From the cell containing the given text, extract its center point as [X, Y] coordinate. 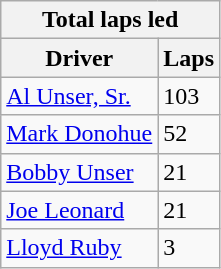
Bobby Unser [80, 172]
52 [189, 134]
Joe Leonard [80, 210]
Mark Donohue [80, 134]
103 [189, 96]
3 [189, 248]
Total laps led [110, 20]
Al Unser, Sr. [80, 96]
Lloyd Ruby [80, 248]
Laps [189, 58]
Driver [80, 58]
